Pinpoint the cell where the given text exists, returning its [x, y] midpoint coordinate. 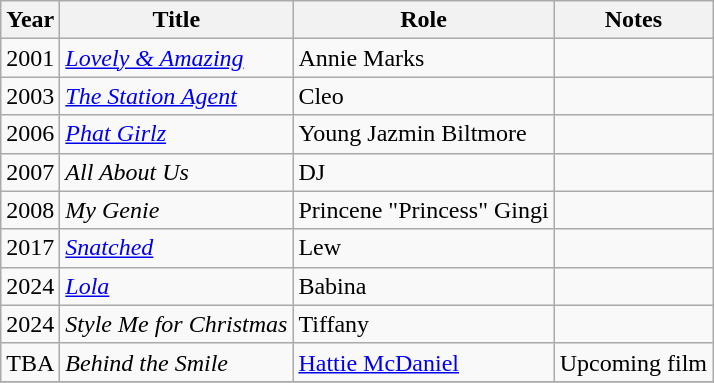
Snatched [176, 248]
Upcoming film [633, 362]
Lew [424, 248]
Cleo [424, 96]
Princene "Princess" Gingi [424, 210]
2008 [30, 210]
Title [176, 20]
Behind the Smile [176, 362]
Hattie McDaniel [424, 362]
DJ [424, 172]
Role [424, 20]
Annie Marks [424, 58]
Notes [633, 20]
Phat Girlz [176, 134]
Year [30, 20]
Young Jazmin Biltmore [424, 134]
2001 [30, 58]
All About Us [176, 172]
My Genie [176, 210]
2003 [30, 96]
Babina [424, 286]
Style Me for Christmas [176, 324]
The Station Agent [176, 96]
Tiffany [424, 324]
Lola [176, 286]
TBA [30, 362]
2007 [30, 172]
Lovely & Amazing [176, 58]
2006 [30, 134]
2017 [30, 248]
